Scan for the cell matching the given text and deliver its (x, y) coordinate at center. 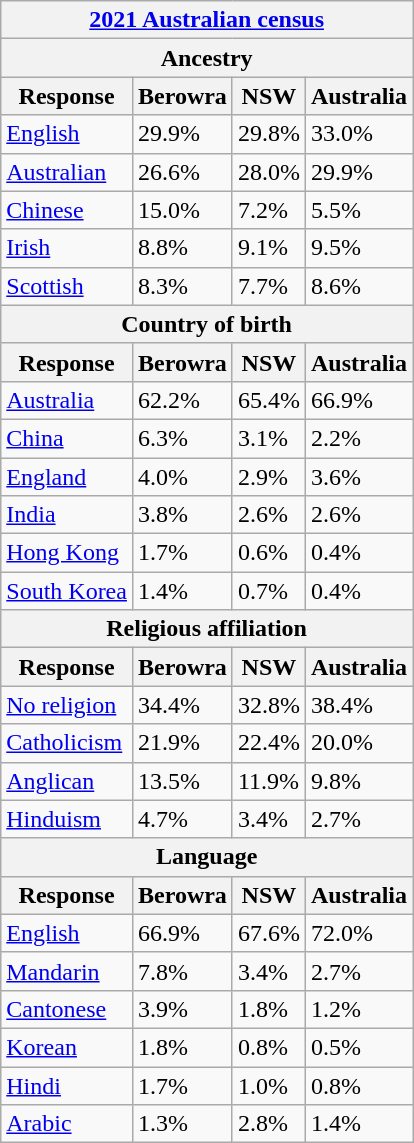
7.7% (268, 286)
2.8% (268, 1124)
3.8% (182, 515)
1.2% (358, 1009)
32.8% (268, 705)
Religious affiliation (207, 629)
2021 Australian census (207, 20)
Hong Kong (67, 553)
Korean (67, 1047)
4.7% (182, 819)
9.8% (358, 781)
No religion (67, 705)
Mandarin (67, 971)
8.8% (182, 248)
3.9% (182, 1009)
62.2% (182, 400)
2.9% (268, 477)
Country of birth (207, 324)
Hindi (67, 1085)
15.0% (182, 210)
67.6% (268, 933)
Hinduism (67, 819)
1.0% (268, 1085)
26.6% (182, 172)
England (67, 477)
Anglican (67, 781)
Australian (67, 172)
0.6% (268, 553)
1.3% (182, 1124)
7.8% (182, 971)
20.0% (358, 743)
8.3% (182, 286)
8.6% (358, 286)
5.5% (358, 210)
Cantonese (67, 1009)
7.2% (268, 210)
India (67, 515)
72.0% (358, 933)
21.9% (182, 743)
28.0% (268, 172)
65.4% (268, 400)
3.1% (268, 438)
Irish (67, 248)
13.5% (182, 781)
0.7% (268, 591)
4.0% (182, 477)
34.4% (182, 705)
Language (207, 857)
Arabic (67, 1124)
9.5% (358, 248)
Scottish (67, 286)
11.9% (268, 781)
33.0% (358, 134)
2.2% (358, 438)
China (67, 438)
38.4% (358, 705)
9.1% (268, 248)
6.3% (182, 438)
0.5% (358, 1047)
29.8% (268, 134)
22.4% (268, 743)
Catholicism (67, 743)
Chinese (67, 210)
3.6% (358, 477)
South Korea (67, 591)
Ancestry (207, 58)
